Locate the cell with the specified text and output its (X, Y) center coordinate. 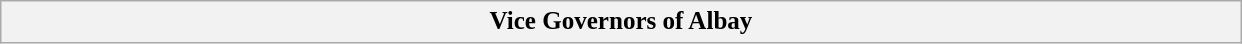
Vice Governors of Albay (621, 22)
